Provide the (x, y) coordinate of the cell's center where the given text is located.  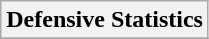
Defensive Statistics (105, 20)
